Pinpoint the cell where the given text exists, returning its [X, Y] midpoint coordinate. 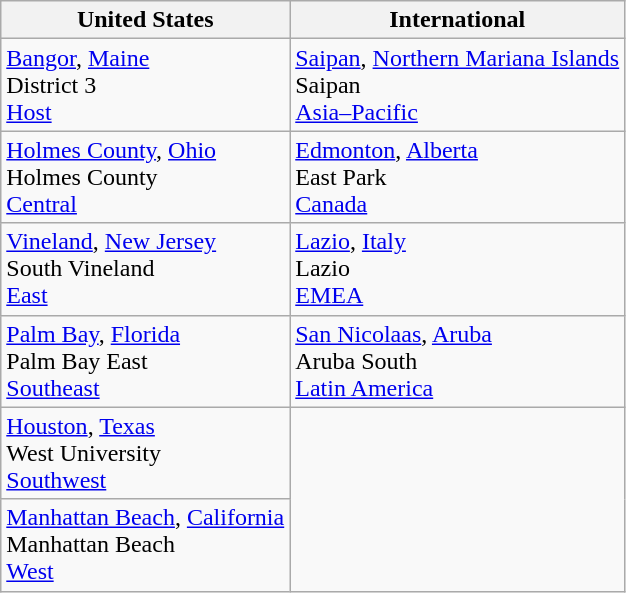
Houston, TexasWest UniversitySouthwest [146, 453]
San Nicolaas, ArubaAruba SouthLatin America [458, 361]
International [458, 20]
Saipan, Northern Mariana IslandsSaipanAsia–Pacific [458, 85]
Edmonton, AlbertaEast ParkCanada [458, 177]
Bangor, MaineDistrict 3Host [146, 85]
Lazio, ItalyLazioEMEA [458, 269]
Vineland, New JerseySouth VinelandEast [146, 269]
Holmes County, OhioHolmes CountyCentral [146, 177]
Palm Bay, FloridaPalm Bay EastSoutheast [146, 361]
United States [146, 20]
Manhattan Beach, CaliforniaManhattan BeachWest [146, 545]
